Output the [X, Y] coordinate of the center of the cell containing the given text.  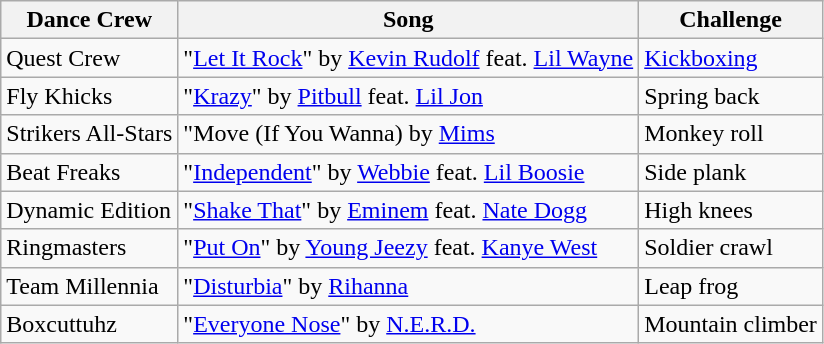
"Disturbia" by Rihanna [408, 286]
Spring back [731, 96]
Side plank [731, 172]
"Shake That" by Eminem feat. Nate Dogg [408, 210]
"Let It Rock" by Kevin Rudolf feat. Lil Wayne [408, 58]
Fly Khicks [90, 96]
High knees [731, 210]
Dynamic Edition [90, 210]
Kickboxing [731, 58]
Strikers All-Stars [90, 134]
Song [408, 20]
Dance Crew [90, 20]
Monkey roll [731, 134]
Leap frog [731, 286]
Challenge [731, 20]
Beat Freaks [90, 172]
Soldier crawl [731, 248]
"Independent" by Webbie feat. Lil Boosie [408, 172]
"Everyone Nose" by N.E.R.D. [408, 324]
"Put On" by Young Jeezy feat. Kanye West [408, 248]
Team Millennia [90, 286]
Ringmasters [90, 248]
Quest Crew [90, 58]
Boxcuttuhz [90, 324]
"Krazy" by Pitbull feat. Lil Jon [408, 96]
"Move (If You Wanna) by Mims [408, 134]
Mountain climber [731, 324]
